Capture the cell that displays the provided text and extract its (x, y) central coordinate. 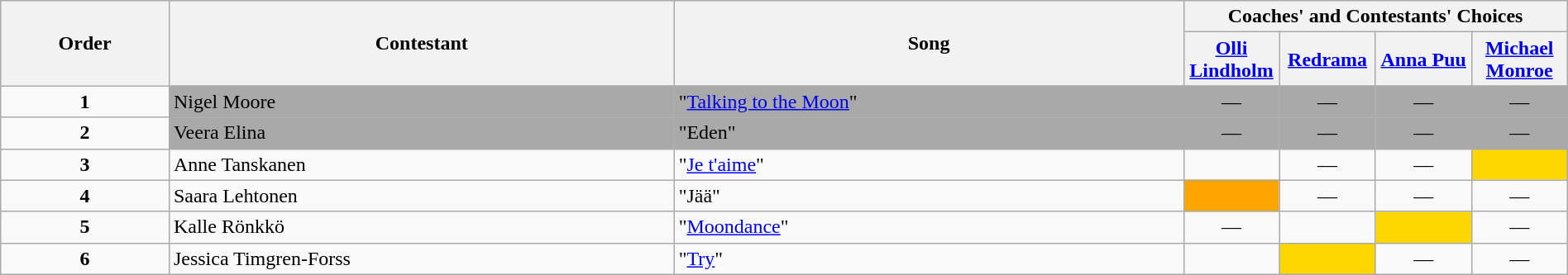
"Jää" (929, 196)
"Moondance" (929, 227)
Anne Tanskanen (422, 164)
"Eden" (929, 133)
"Try" (929, 258)
Song (929, 43)
3 (85, 164)
Jessica Timgren-Forss (422, 258)
Saara Lehtonen (422, 196)
Anna Puu (1423, 59)
2 (85, 133)
Order (85, 43)
Coaches' and Contestants' Choices (1375, 17)
Nigel Moore (422, 102)
"Je t'aime" (929, 164)
Michael Monroe (1519, 59)
"Talking to the Moon" (929, 102)
Contestant (422, 43)
Kalle Rönkkö (422, 227)
4 (85, 196)
Olli Lindholm (1231, 59)
5 (85, 227)
Redrama (1327, 59)
1 (85, 102)
Veera Elina (422, 133)
6 (85, 258)
